Provide the (X, Y) coordinate of the cell's center where the given text is located.  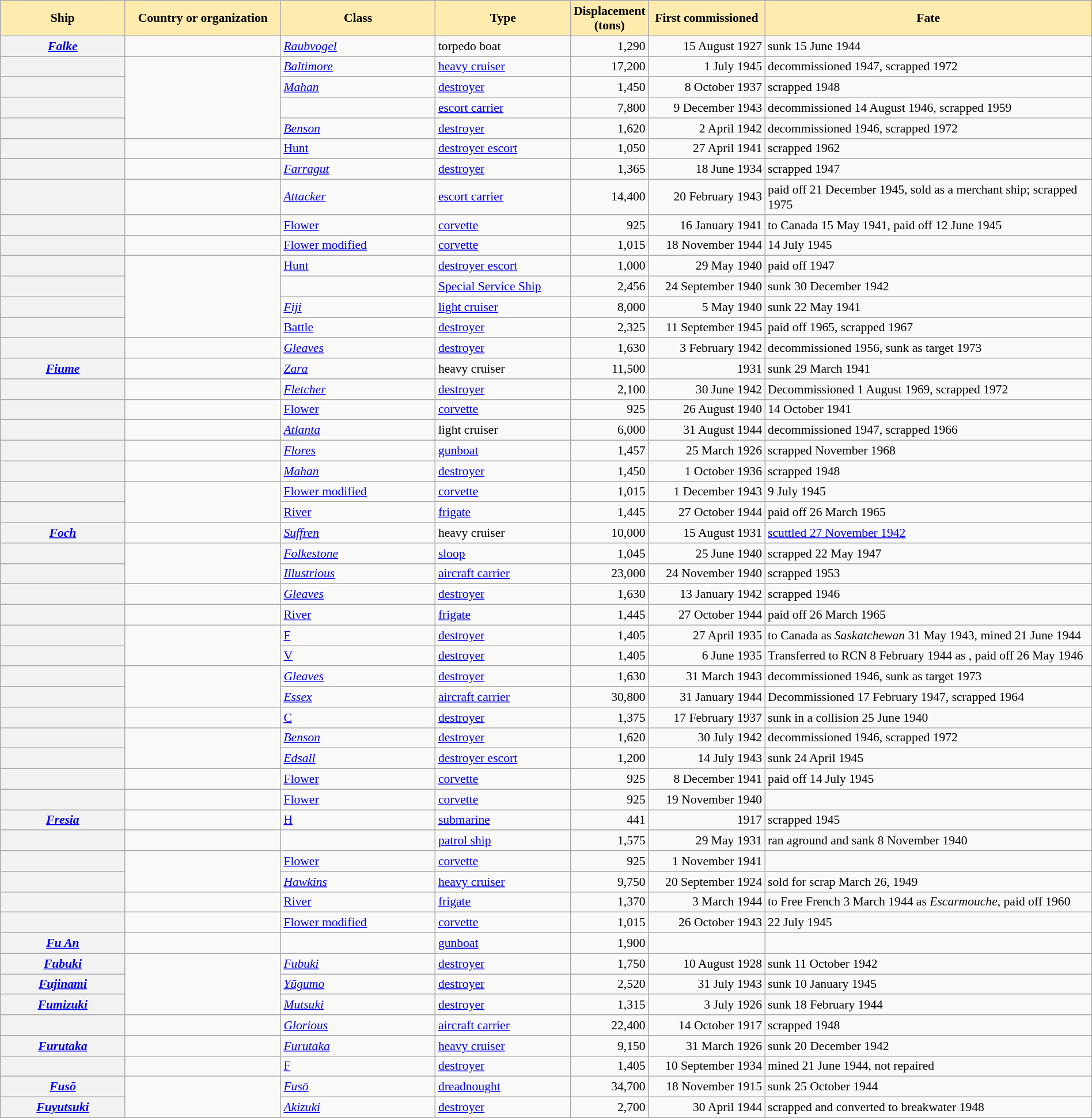
25 March 1926 (707, 451)
sold for scrap March 26, 1949 (928, 882)
scrapped November 1968 (928, 451)
6 June 1935 (707, 656)
29 May 1931 (707, 841)
14,400 (609, 197)
11 September 1945 (707, 328)
11,500 (609, 369)
First commissioned (707, 18)
14 October 1941 (928, 410)
26 August 1940 (707, 410)
Displacement (tons) (609, 18)
scrapped 1947 (928, 169)
sunk 10 January 1945 (928, 984)
Farragut (358, 169)
9,150 (609, 1046)
1,365 (609, 169)
1,000 (609, 266)
2,100 (609, 389)
16 January 1941 (707, 225)
Fiume (63, 369)
Suffren (358, 533)
9,750 (609, 882)
Class (358, 18)
9 July 1945 (928, 492)
C (358, 718)
30 June 1942 (707, 389)
scrapped 1962 (928, 149)
Type (503, 18)
sunk 11 October 1942 (928, 964)
13 January 1942 (707, 594)
sunk 22 May 1941 (928, 307)
sunk 29 March 1941 (928, 369)
14 July 1943 (707, 759)
Fletcher (358, 389)
1917 (707, 820)
1,045 (609, 554)
25 June 1940 (707, 554)
sunk 20 December 1942 (928, 1046)
Foch (63, 533)
15 August 1927 (707, 46)
dreadnought (503, 1087)
sunk 24 April 1945 (928, 759)
Baltimore (358, 67)
2 April 1942 (707, 128)
2,325 (609, 328)
22 July 1945 (928, 923)
sunk 18 February 1944 (928, 1005)
Folkestone (358, 554)
7,800 (609, 108)
Fujinami (63, 984)
sunk in a collision 25 June 1940 (928, 718)
paid off 1947 (928, 266)
paid off 14 July 1945 (928, 779)
Decommissioned 1 August 1969, scrapped 1972 (928, 389)
Attacker (358, 197)
441 (609, 820)
submarine (503, 820)
1 July 1945 (707, 67)
Fiji (358, 307)
to Canada 15 May 1941, paid off 12 June 1945 (928, 225)
31 January 1944 (707, 697)
1 October 1936 (707, 471)
scrapped and converted to breakwater 1948 (928, 1108)
decommissioned 14 August 1946, scrapped 1959 (928, 108)
1,750 (609, 964)
paid off 1965, scrapped 1967 (928, 328)
scrapped 1946 (928, 594)
8 December 1941 (707, 779)
mined 21 June 1944, not repaired (928, 1066)
ran aground and sank 8 November 1940 (928, 841)
scrapped 1953 (928, 574)
27 April 1935 (707, 635)
1 December 1943 (707, 492)
decommissioned 1947, scrapped 1972 (928, 67)
31 March 1926 (707, 1046)
8,000 (609, 307)
sunk 15 June 1944 (928, 46)
V (358, 656)
decommissioned 1947, scrapped 1966 (928, 430)
10 August 1928 (707, 964)
26 October 1943 (707, 923)
10 September 1934 (707, 1066)
1931 (707, 369)
6,000 (609, 430)
scrapped 1945 (928, 820)
1,575 (609, 841)
31 March 1943 (707, 677)
30 April 1944 (707, 1108)
Atlanta (358, 430)
30,800 (609, 697)
decommissioned 1946, sunk as target 1973 (928, 677)
14 July 1945 (928, 245)
1,315 (609, 1005)
5 May 1940 (707, 307)
30 July 1942 (707, 738)
2,520 (609, 984)
9 December 1943 (707, 108)
1,200 (609, 759)
24 September 1940 (707, 287)
Transferred to RCN 8 February 1944 as , paid off 26 May 1946 (928, 656)
Special Service Ship (503, 287)
31 July 1943 (707, 984)
18 November 1915 (707, 1087)
1,290 (609, 46)
scrapped 22 May 1947 (928, 554)
Mutsuki (358, 1005)
10,000 (609, 533)
Country or organization (203, 18)
3 February 1942 (707, 348)
23,000 (609, 574)
24 November 1940 (707, 574)
sunk 30 December 1942 (928, 287)
22,400 (609, 1025)
Yūgumo (358, 984)
Battle (358, 328)
18 November 1944 (707, 245)
decommissioned 1956, sunk as target 1973 (928, 348)
2,700 (609, 1108)
19 November 1940 (707, 799)
Fuyutsuki (63, 1108)
3 July 1926 (707, 1005)
patrol ship (503, 841)
15 August 1931 (707, 533)
Glorious (358, 1025)
29 May 1940 (707, 266)
Fu An (63, 943)
Flores (358, 451)
sloop (503, 554)
Illustrious (358, 574)
Fresia (63, 820)
Fate (928, 18)
1,050 (609, 149)
34,700 (609, 1087)
1,457 (609, 451)
Zara (358, 369)
to Free French 3 March 1944 as Escarmouche, paid off 1960 (928, 902)
sunk 25 October 1944 (928, 1087)
Akizuki (358, 1108)
17 February 1937 (707, 718)
paid off 21 December 1945, sold as a merchant ship; scrapped 1975 (928, 197)
27 April 1941 (707, 149)
Decommissioned 17 February 1947, scrapped 1964 (928, 697)
Hawkins (358, 882)
1,370 (609, 902)
Falke (63, 46)
1,375 (609, 718)
1 November 1941 (707, 861)
Essex (358, 697)
20 February 1943 (707, 197)
20 September 1924 (707, 882)
14 October 1917 (707, 1025)
18 June 1934 (707, 169)
31 August 1944 (707, 430)
H (358, 820)
torpedo boat (503, 46)
17,200 (609, 67)
Edsall (358, 759)
Raubvogel (358, 46)
8 October 1937 (707, 88)
Fumizuki (63, 1005)
scuttled 27 November 1942 (928, 533)
3 March 1944 (707, 902)
to Canada as Saskatchewan 31 May 1943, mined 21 June 1944 (928, 635)
1,900 (609, 943)
Ship (63, 18)
2,456 (609, 287)
